Detect which cell encompasses the target text, then output its [X, Y] center coordinate. 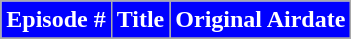
Original Airdate [260, 20]
Episode # [56, 20]
Title [140, 20]
